Locate the cell with the specified text and output its (x, y) center coordinate. 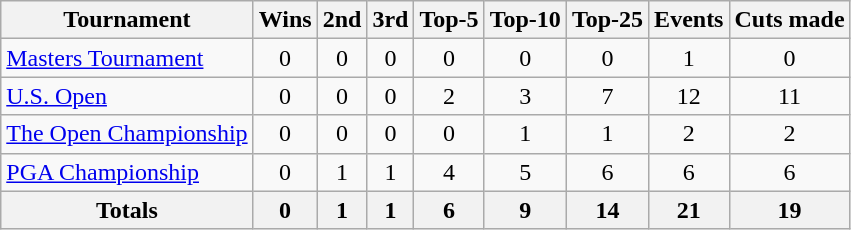
The Open Championship (127, 134)
9 (525, 210)
3 (525, 96)
Tournament (127, 20)
U.S. Open (127, 96)
21 (689, 210)
Top-25 (607, 20)
Wins (285, 20)
Top-10 (525, 20)
2nd (342, 20)
Masters Tournament (127, 58)
Top-5 (449, 20)
5 (525, 172)
11 (790, 96)
Totals (127, 210)
14 (607, 210)
12 (689, 96)
7 (607, 96)
3rd (390, 20)
Events (689, 20)
4 (449, 172)
19 (790, 210)
PGA Championship (127, 172)
Cuts made (790, 20)
